Output the [x, y] coordinate of the center of the cell containing the given text.  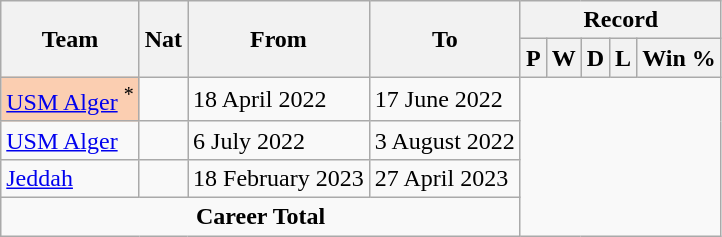
6 July 2022 [279, 140]
27 April 2023 [444, 178]
W [564, 58]
Win % [680, 58]
Team [70, 39]
D [595, 58]
Record [620, 20]
USM Alger * [70, 100]
L [624, 58]
Jeddah [70, 178]
17 June 2022 [444, 100]
Nat [163, 39]
P [533, 58]
To [444, 39]
Career Total [261, 217]
From [279, 39]
3 August 2022 [444, 140]
18 February 2023 [279, 178]
18 April 2022 [279, 100]
USM Alger [70, 140]
